Detect which cell encompasses the target text, then output its (x, y) center coordinate. 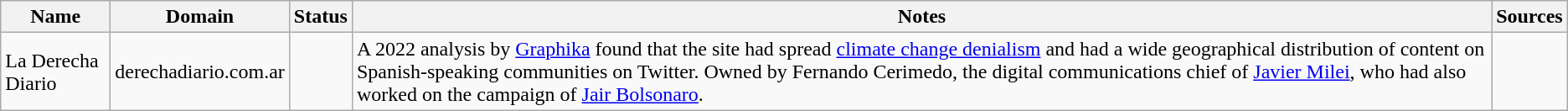
derechadiario.com.ar (200, 71)
Name (55, 17)
Sources (1529, 17)
La Derecha Diario (55, 71)
Domain (200, 17)
Notes (921, 17)
Status (320, 17)
